Return the [X, Y] coordinate for the center point of the cell that contains the specified text.  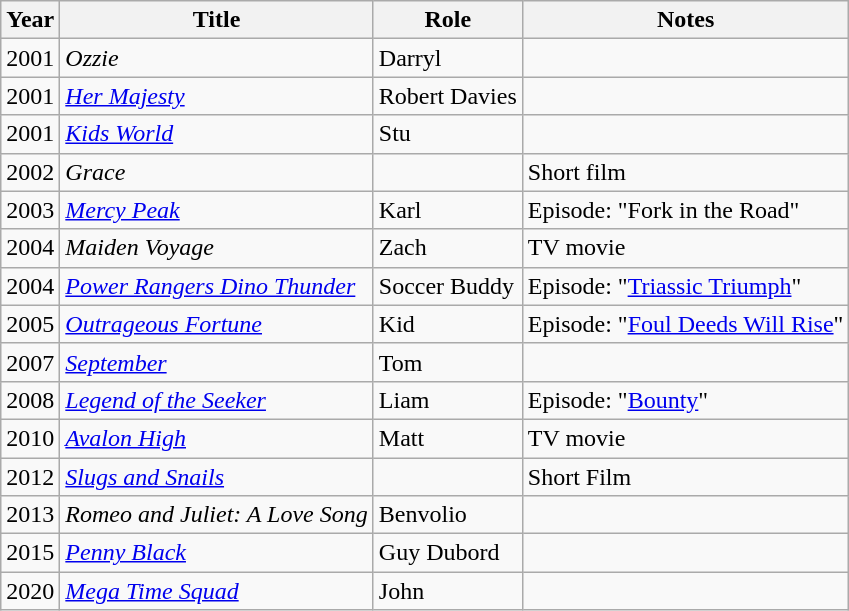
Soccer Buddy [448, 286]
Short film [686, 172]
Penny Black [216, 553]
John [448, 591]
Episode: "Fork in the Road" [686, 210]
2008 [30, 400]
Kid [448, 324]
Stu [448, 134]
2012 [30, 477]
Liam [448, 400]
Tom [448, 362]
2010 [30, 438]
Legend of the Seeker [216, 400]
Ozzie [216, 58]
Year [30, 20]
Robert Davies [448, 96]
Episode: "Foul Deeds Will Rise" [686, 324]
Title [216, 20]
Guy Dubord [448, 553]
2013 [30, 515]
Karl [448, 210]
2020 [30, 591]
Darryl [448, 58]
2005 [30, 324]
Notes [686, 20]
Romeo and Juliet: A Love Song [216, 515]
2015 [30, 553]
2003 [30, 210]
2002 [30, 172]
Kids World [216, 134]
Avalon High [216, 438]
Role [448, 20]
Episode: "Bounty" [686, 400]
Her Majesty [216, 96]
September [216, 362]
Mercy Peak [216, 210]
Short Film [686, 477]
Maiden Voyage [216, 248]
Power Rangers Dino Thunder [216, 286]
Grace [216, 172]
Benvolio [448, 515]
Outrageous Fortune [216, 324]
Zach [448, 248]
Episode: "Triassic Triumph" [686, 286]
Mega Time Squad [216, 591]
2007 [30, 362]
Matt [448, 438]
Slugs and Snails [216, 477]
